Output the [X, Y] coordinate of the center of the cell containing the given text.  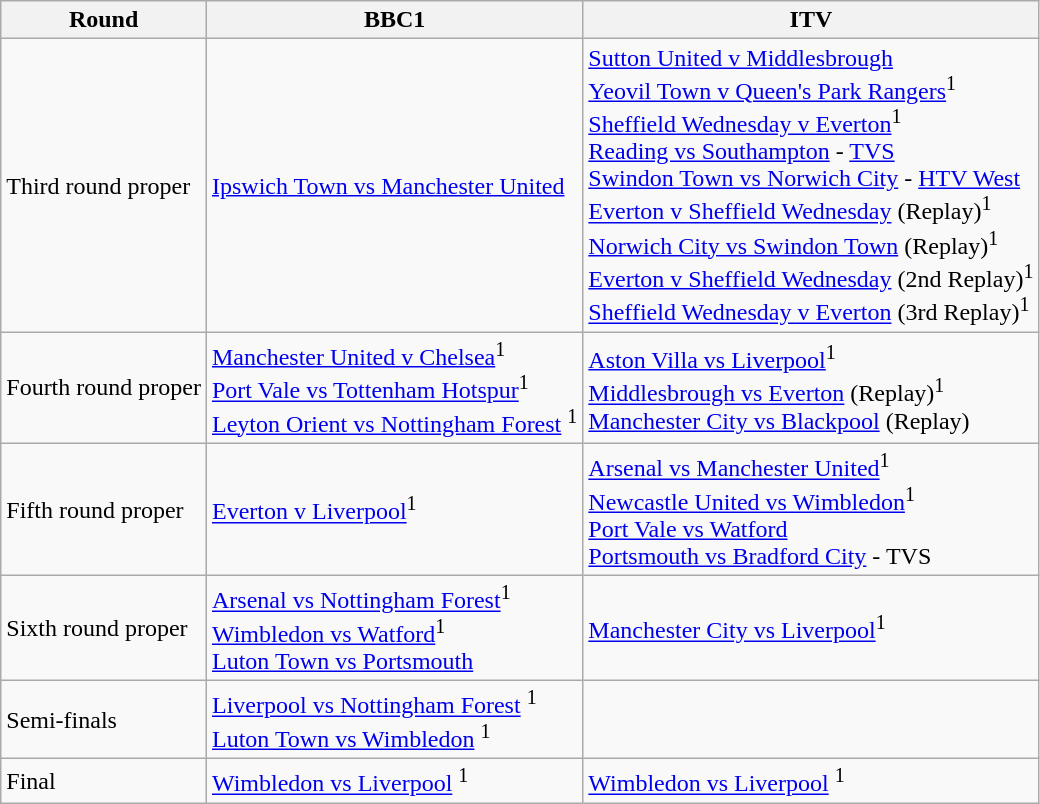
ITV [811, 20]
Fifth round proper [104, 509]
Everton v Liverpool1 [394, 509]
Manchester United v Chelsea1Port Vale vs Tottenham Hotspur1Leyton Orient vs Nottingham Forest 1 [394, 388]
Third round proper [104, 186]
Liverpool vs Nottingham Forest 1Luton Town vs Wimbledon 1 [394, 719]
Sixth round proper [104, 628]
Semi-finals [104, 719]
Arsenal vs Manchester United1Newcastle United vs Wimbledon1Port Vale vs WatfordPortsmouth vs Bradford City - TVS [811, 509]
Ipswich Town vs Manchester United [394, 186]
Round [104, 20]
Final [104, 782]
Manchester City vs Liverpool1 [811, 628]
Fourth round proper [104, 388]
Aston Villa vs Liverpool1Middlesbrough vs Everton (Replay)1Manchester City vs Blackpool (Replay) [811, 388]
Arsenal vs Nottingham Forest1Wimbledon vs Watford1Luton Town vs Portsmouth [394, 628]
BBC1 [394, 20]
